Provide the [x, y] coordinate of the cell's center where the given text is located.  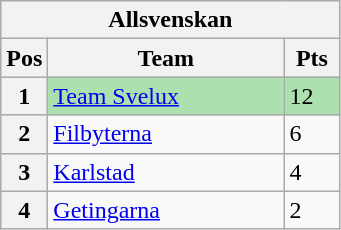
Karlstad [166, 172]
Team Svelux [166, 96]
Team [166, 58]
Getingarna [166, 210]
Allsvenskan [170, 20]
Filbyterna [166, 134]
3 [24, 172]
Pos [24, 58]
Pts [312, 58]
12 [312, 96]
1 [24, 96]
6 [312, 134]
